Return (x, y) of the center of cell containing provided text 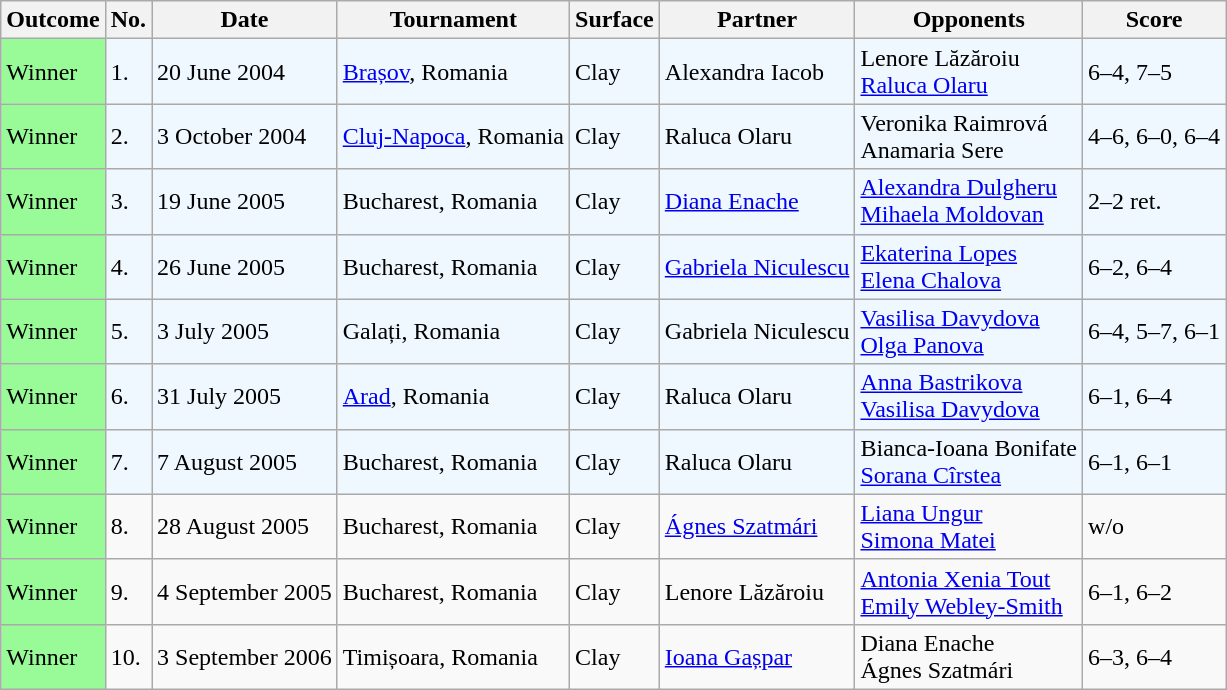
w/o (1154, 526)
7. (128, 462)
4–6, 6–0, 6–4 (1154, 136)
2. (128, 136)
Ekaterina Lopes Elena Chalova (969, 266)
26 June 2005 (245, 266)
4 September 2005 (245, 592)
Surface (615, 20)
6–4, 5–7, 6–1 (1154, 332)
Brașov, Romania (453, 72)
Diana Enache Ágnes Szatmári (969, 656)
3. (128, 202)
Timișoara, Romania (453, 656)
Vasilisa Davydova Olga Panova (969, 332)
5. (128, 332)
1. (128, 72)
Bianca-Ioana Bonifate Sorana Cîrstea (969, 462)
Opponents (969, 20)
6–1, 6–4 (1154, 396)
28 August 2005 (245, 526)
Date (245, 20)
Ágnes Szatmári (757, 526)
Cluj-Napoca, Romania (453, 136)
9. (128, 592)
6–4, 7–5 (1154, 72)
Lenore Lăzăroiu (757, 592)
Arad, Romania (453, 396)
6–3, 6–4 (1154, 656)
Lenore Lăzăroiu Raluca Olaru (969, 72)
8. (128, 526)
3 July 2005 (245, 332)
31 July 2005 (245, 396)
Partner (757, 20)
4. (128, 266)
No. (128, 20)
Score (1154, 20)
Anna Bastrikova Vasilisa Davydova (969, 396)
6–2, 6–4 (1154, 266)
Tournament (453, 20)
6–1, 6–2 (1154, 592)
3 October 2004 (245, 136)
19 June 2005 (245, 202)
10. (128, 656)
7 August 2005 (245, 462)
Outcome (53, 20)
Diana Enache (757, 202)
Galați, Romania (453, 332)
6. (128, 396)
Alexandra Iacob (757, 72)
Liana Ungur Simona Matei (969, 526)
3 September 2006 (245, 656)
Ioana Gașpar (757, 656)
6–1, 6–1 (1154, 462)
Alexandra Dulgheru Mihaela Moldovan (969, 202)
Antonia Xenia Tout Emily Webley-Smith (969, 592)
2–2 ret. (1154, 202)
20 June 2004 (245, 72)
Veronika Raimrová Anamaria Sere (969, 136)
